Find where the given text appears and provide that cell's center as [x, y] coordinate. 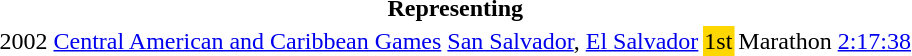
Marathon [785, 41]
San Salvador, El Salvador [573, 41]
Central American and Caribbean Games [248, 41]
1st [718, 41]
2:17:38 [874, 41]
